From the cell containing the given text, extract its center point as [x, y] coordinate. 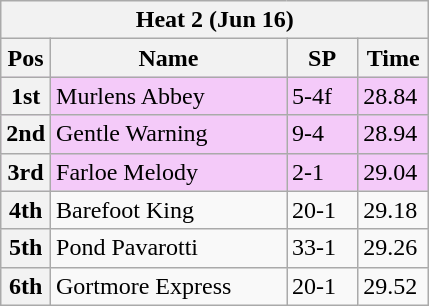
Time [394, 58]
Farloe Melody [169, 172]
SP [322, 58]
Name [169, 58]
29.26 [394, 248]
Pond Pavarotti [169, 248]
Gentle Warning [169, 134]
Pos [26, 58]
4th [26, 210]
9-4 [322, 134]
33-1 [322, 248]
28.84 [394, 96]
Murlens Abbey [169, 96]
29.18 [394, 210]
5-4f [322, 96]
1st [26, 96]
29.04 [394, 172]
Barefoot King [169, 210]
Gortmore Express [169, 286]
5th [26, 248]
29.52 [394, 286]
6th [26, 286]
2nd [26, 134]
28.94 [394, 134]
Heat 2 (Jun 16) [215, 20]
2-1 [322, 172]
3rd [26, 172]
